Capture the cell that displays the provided text and extract its (x, y) central coordinate. 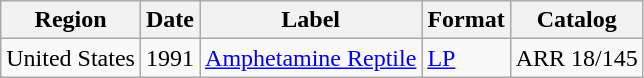
Amphetamine Reptile (311, 58)
LP (466, 58)
Region (71, 20)
United States (71, 58)
Catalog (576, 20)
Date (170, 20)
1991 (170, 58)
ARR 18/145 (576, 58)
Format (466, 20)
Label (311, 20)
